Scan for the cell matching the given text and deliver its (X, Y) coordinate at center. 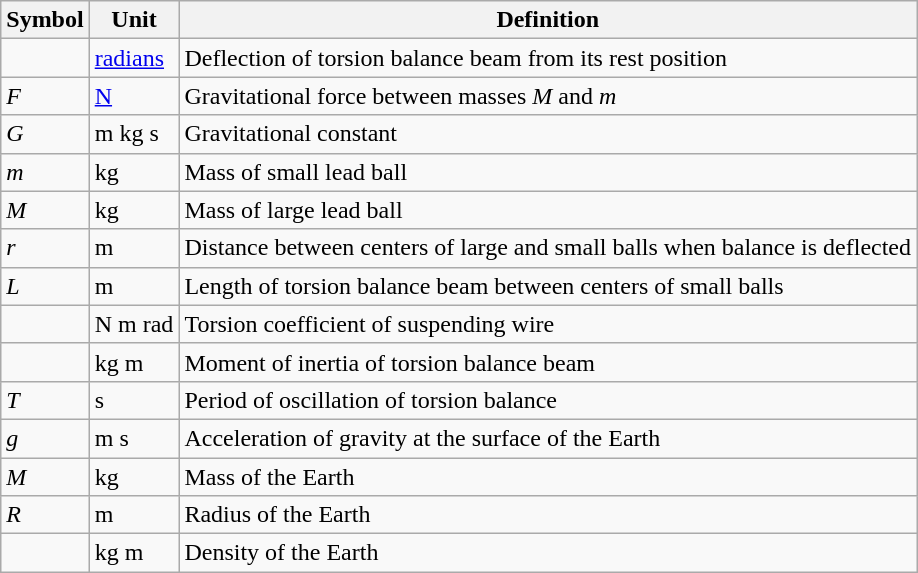
N m rad (134, 324)
N (134, 96)
Length of torsion balance beam between centers of small balls (548, 286)
Deflection of torsion balance beam from its rest position (548, 58)
Torsion coefficient of suspending wire (548, 324)
Distance between centers of large and small balls when balance is deflected (548, 248)
Mass of large lead ball (548, 210)
Period of oscillation of torsion balance (548, 400)
r (45, 248)
Moment of inertia of torsion balance beam (548, 362)
radians (134, 58)
Density of the Earth (548, 553)
R (45, 515)
Gravitational constant (548, 134)
m kg s (134, 134)
L (45, 286)
Acceleration of gravity at the surface of the Earth (548, 438)
Symbol (45, 20)
Gravitational force between masses M and m (548, 96)
G (45, 134)
Mass of small lead ball (548, 172)
T (45, 400)
Radius of the Earth (548, 515)
Definition (548, 20)
Unit (134, 20)
m s (134, 438)
g (45, 438)
s (134, 400)
Mass of the Earth (548, 477)
F (45, 96)
